Extract the (x, y) coordinate from the center of the cell holding the provided text.  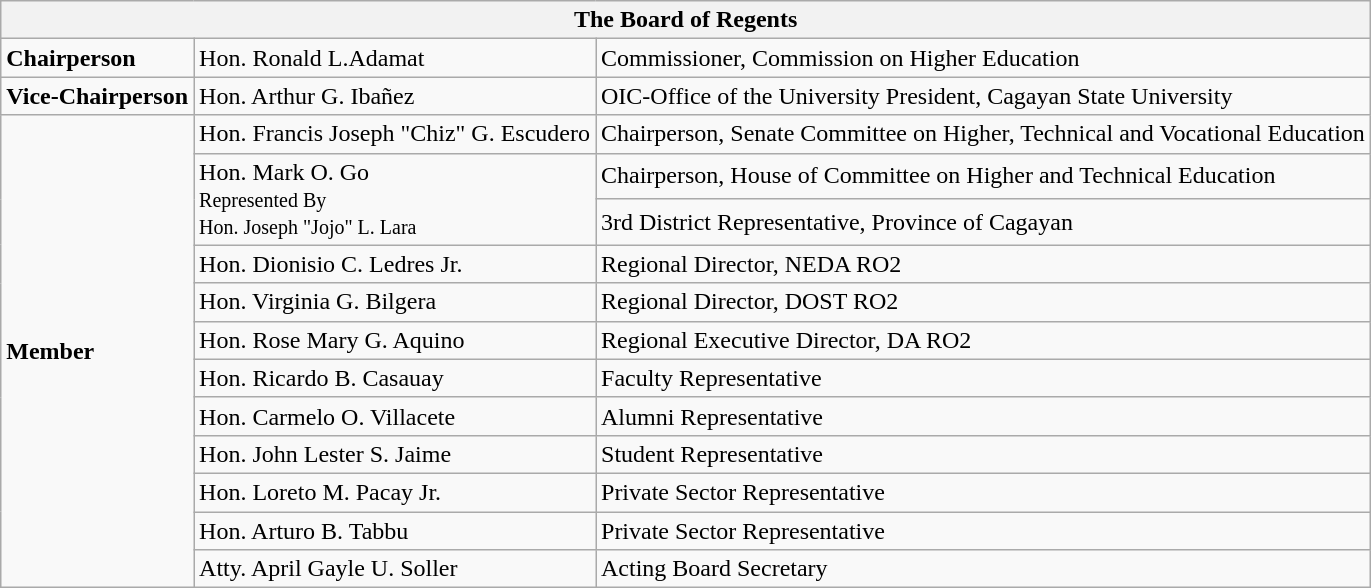
Alumni Representative (984, 416)
Chairperson (98, 58)
Hon. Mark O. GoRepresented By Hon. Joseph "Jojo" L. Lara (395, 199)
Hon. Francis Joseph "Chiz" G. Escudero (395, 134)
Commissioner, Commission on Higher Education (984, 58)
Student Representative (984, 454)
Hon. Rose Mary G. Aquino (395, 340)
Regional Executive Director, DA RO2 (984, 340)
Vice-Chairperson (98, 96)
Hon. Dionisio C. Ledres Jr. (395, 264)
Hon. Arturo B. Tabbu (395, 531)
3rd District Representative, Province of Cagayan (984, 222)
Regional Director, NEDA RO2 (984, 264)
Hon. John Lester S. Jaime (395, 454)
Chairperson, House of Committee on Higher and Technical Education (984, 176)
The Board of Regents (686, 20)
Hon. Ronald L.Adamat (395, 58)
Atty. April Gayle U. Soller (395, 569)
Chairperson, Senate Committee on Higher, Technical and Vocational Education (984, 134)
Hon. Arthur G. Ibañez (395, 96)
Regional Director, DOST RO2 (984, 302)
Hon. Ricardo B. Casauay (395, 378)
Member (98, 352)
Faculty Representative (984, 378)
OIC-Office of the University President, Cagayan State University (984, 96)
Hon. Carmelo O. Villacete (395, 416)
Acting Board Secretary (984, 569)
Hon. Virginia G. Bilgera (395, 302)
Hon. Loreto M. Pacay Jr. (395, 492)
